From the cell containing the given text, extract its center point as (X, Y) coordinate. 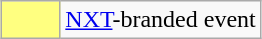
NXT-branded event (160, 20)
